Scan for the cell matching the given text and deliver its [X, Y] coordinate at center. 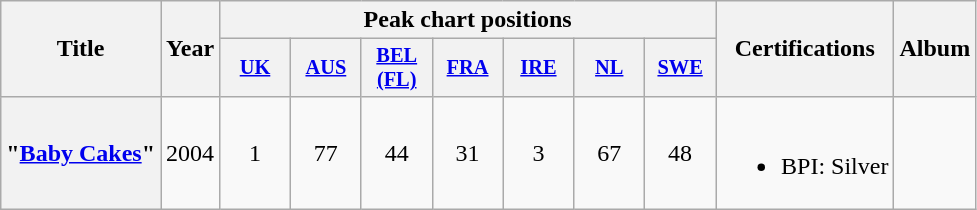
UK [256, 68]
IRE [538, 68]
SWE [680, 68]
BPI: Silver [805, 152]
"Baby Cakes" [81, 152]
AUS [326, 68]
48 [680, 152]
2004 [190, 152]
67 [610, 152]
Album [935, 49]
1 [256, 152]
Certifications [805, 49]
BEL (FL) [396, 68]
3 [538, 152]
Peak chart positions [468, 20]
NL [610, 68]
77 [326, 152]
44 [396, 152]
Title [81, 49]
31 [468, 152]
FRA [468, 68]
Year [190, 49]
